Return [X, Y] of the center of cell containing provided text 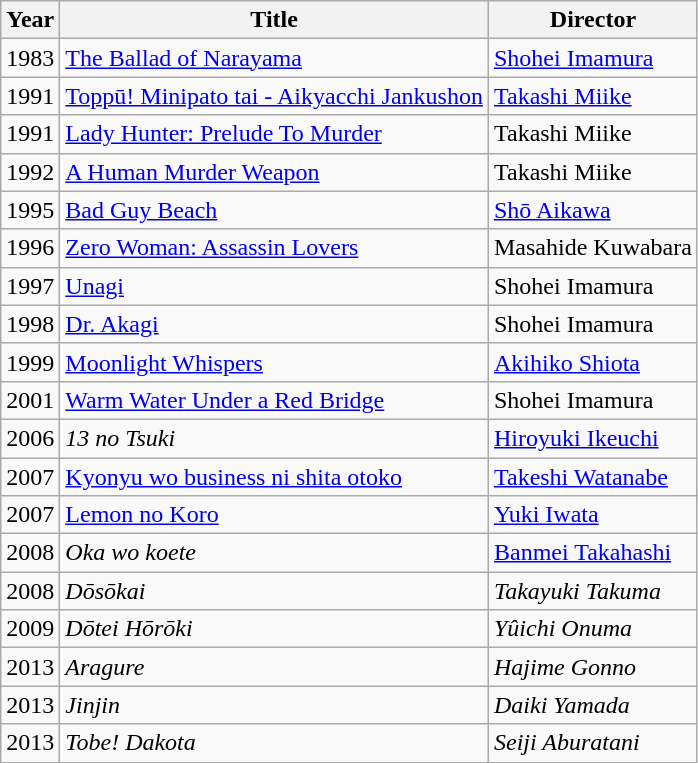
Lemon no Koro [274, 515]
Dr. Akagi [274, 324]
1999 [30, 362]
1996 [30, 248]
Zero Woman: Assassin Lovers [274, 248]
Hajime Gonno [592, 667]
Oka wo koete [274, 553]
1992 [30, 172]
Banmei Takahashi [592, 553]
Daiki Yamada [592, 705]
Masahide Kuwabara [592, 248]
Dōtei Hōrōki [274, 629]
Warm Water Under a Red Bridge [274, 400]
13 no Tsuki [274, 438]
Shō Aikawa [592, 210]
Takayuki Takuma [592, 591]
The Ballad of Narayama [274, 58]
Kyonyu wo business ni shita otoko [274, 477]
Takeshi Watanabe [592, 477]
Tobe! Dakota [274, 743]
Year [30, 20]
2001 [30, 400]
1997 [30, 286]
1995 [30, 210]
Seiji Aburatani [592, 743]
Yuki Iwata [592, 515]
Moonlight Whispers [274, 362]
2009 [30, 629]
Aragure [274, 667]
Yûichi Onuma [592, 629]
Akihiko Shiota [592, 362]
Toppū! Minipato tai - Aikyacchi Jankushon [274, 96]
Director [592, 20]
Lady Hunter: Prelude To Murder [274, 134]
Title [274, 20]
1998 [30, 324]
Dōsōkai [274, 591]
1983 [30, 58]
2006 [30, 438]
Hiroyuki Ikeuchi [592, 438]
Unagi [274, 286]
A Human Murder Weapon [274, 172]
Bad Guy Beach [274, 210]
Jinjin [274, 705]
